From the cell containing the given text, extract its center point as [x, y] coordinate. 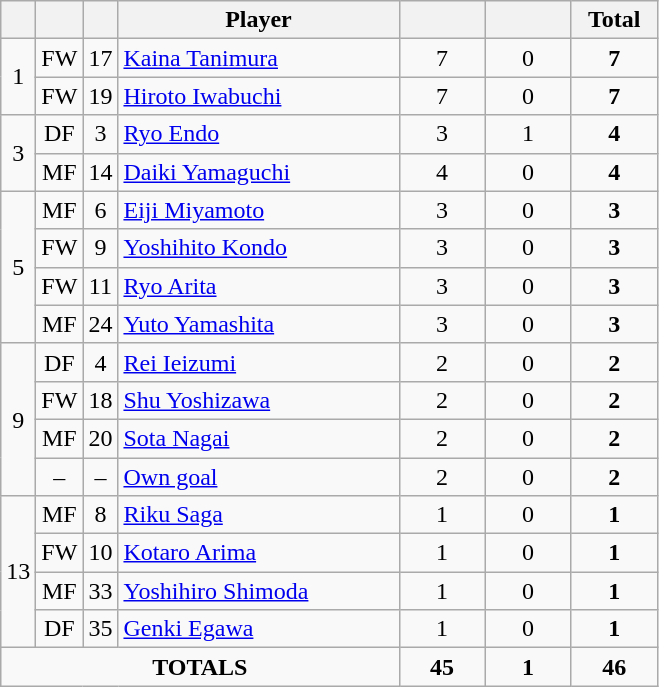
24 [100, 324]
18 [100, 400]
33 [100, 591]
Eiji Miyamoto [258, 210]
Hiroto Iwabuchi [258, 96]
8 [100, 515]
Yuto Yamashita [258, 324]
Rei Ieizumi [258, 362]
Kotaro Arima [258, 553]
5 [18, 267]
14 [100, 172]
Daiki Yamaguchi [258, 172]
Shu Yoshizawa [258, 400]
Sota Nagai [258, 438]
6 [100, 210]
Genki Egawa [258, 629]
Ryo Endo [258, 134]
Yoshihito Kondo [258, 248]
20 [100, 438]
TOTALS [200, 667]
Kaina Tanimura [258, 58]
10 [100, 553]
Own goal [258, 477]
19 [100, 96]
Player [258, 20]
46 [614, 667]
35 [100, 629]
17 [100, 58]
13 [18, 572]
Riku Saga [258, 515]
Ryo Arita [258, 286]
Total [614, 20]
Yoshihiro Shimoda [258, 591]
11 [100, 286]
45 [442, 667]
